Capture the cell that displays the provided text and extract its [X, Y] central coordinate. 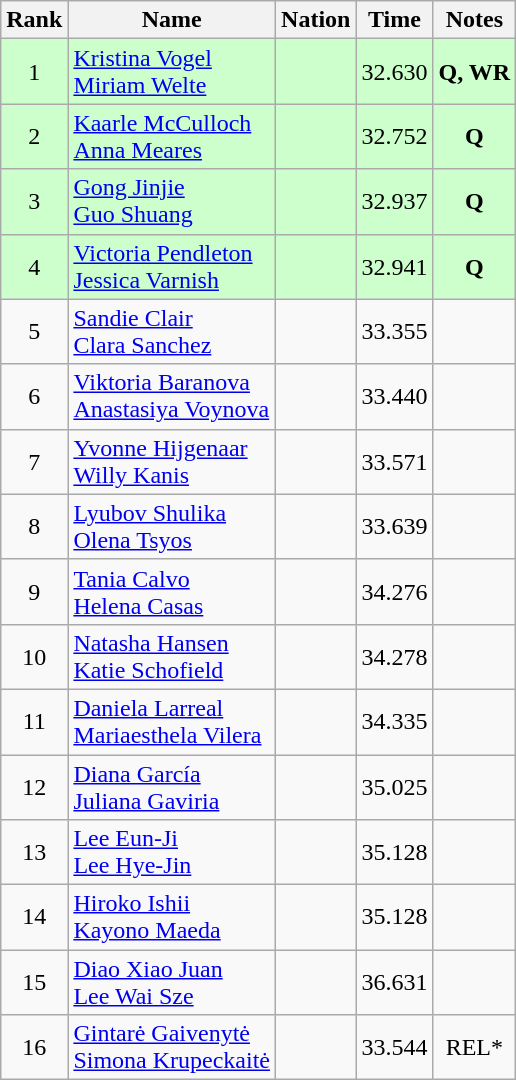
Natasha HansenKatie Schofield [172, 656]
33.639 [394, 526]
Tania CalvoHelena Casas [172, 592]
Diana GarcíaJuliana Gaviria [172, 786]
14 [34, 918]
12 [34, 786]
Gong JinjieGuo Shuang [172, 202]
7 [34, 462]
13 [34, 852]
9 [34, 592]
33.571 [394, 462]
Q, WR [474, 72]
Time [394, 20]
Viktoria BaranovaAnastasiya Voynova [172, 396]
1 [34, 72]
Yvonne HijgenaarWilly Kanis [172, 462]
Lee Eun-JiLee Hye-Jin [172, 852]
33.440 [394, 396]
Lyubov ShulikaOlena Tsyos [172, 526]
10 [34, 656]
33.355 [394, 332]
34.335 [394, 722]
3 [34, 202]
Rank [34, 20]
Diao Xiao JuanLee Wai Sze [172, 982]
4 [34, 266]
32.941 [394, 266]
8 [34, 526]
Gintarė GaivenytėSimona Krupeckaitė [172, 1048]
36.631 [394, 982]
Notes [474, 20]
Daniela LarrealMariaesthela Vilera [172, 722]
34.278 [394, 656]
REL* [474, 1048]
6 [34, 396]
11 [34, 722]
15 [34, 982]
Hiroko IshiiKayono Maeda [172, 918]
Kristina VogelMiriam Welte [172, 72]
5 [34, 332]
34.276 [394, 592]
35.025 [394, 786]
32.630 [394, 72]
Name [172, 20]
Sandie ClairClara Sanchez [172, 332]
Victoria PendletonJessica Varnish [172, 266]
Kaarle McCullochAnna Meares [172, 136]
32.752 [394, 136]
2 [34, 136]
33.544 [394, 1048]
32.937 [394, 202]
16 [34, 1048]
Nation [316, 20]
